For the text-containing cell, return its midpoint in (x, y) coordinate format. 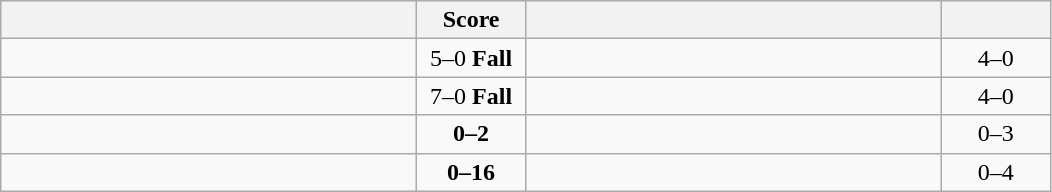
0–3 (996, 134)
0–4 (996, 172)
0–16 (472, 172)
Score (472, 20)
0–2 (472, 134)
5–0 Fall (472, 58)
7–0 Fall (472, 96)
